Provide the (X, Y) coordinate of the cell's center where the given text is located.  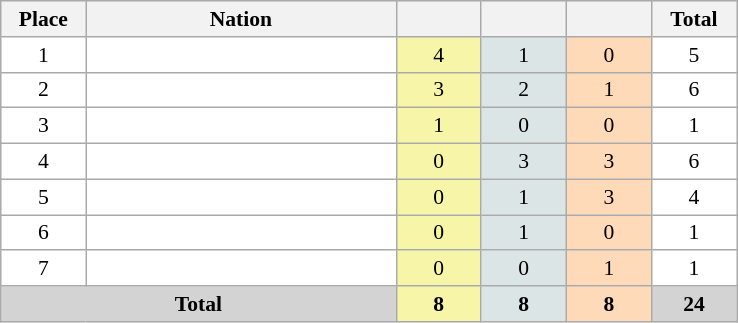
24 (694, 304)
7 (44, 269)
Place (44, 19)
Nation (241, 19)
